Identify which cell holds the provided text, then report its (x, y) central coordinate. 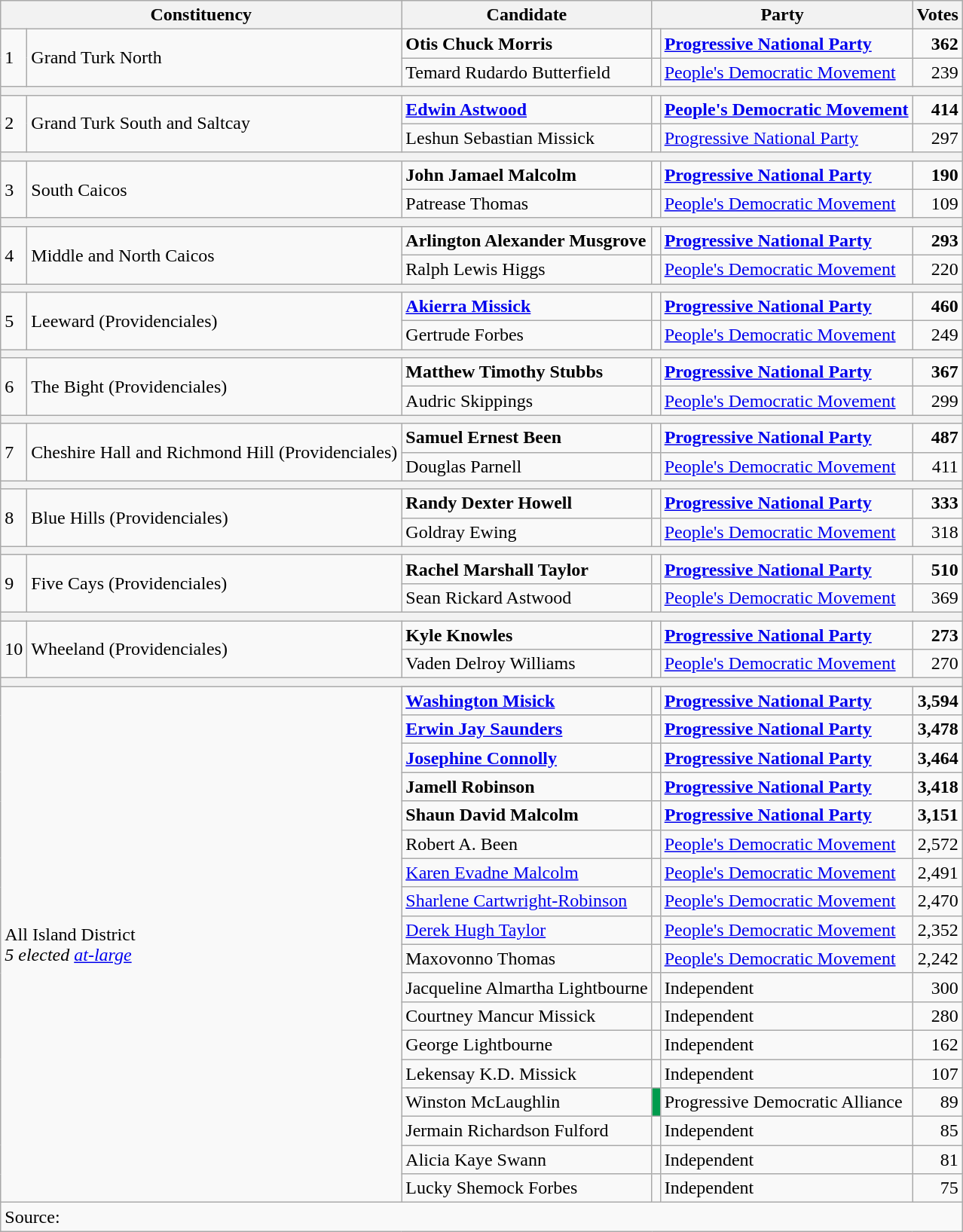
Courtney Mancur Missick (527, 1016)
81 (937, 1160)
5 (14, 321)
Leshun Sebastian Missick (527, 138)
Douglas Parnell (527, 466)
Washington Misick (527, 701)
2,242 (937, 958)
Grand Turk North (214, 58)
John Jamael Malcolm (527, 175)
Karen Evadne Malcolm (527, 873)
9 (14, 583)
249 (937, 335)
Maxovonno Thomas (527, 958)
Temard Rudardo Butterfield (527, 72)
Middle and North Caicos (214, 255)
3,464 (937, 758)
3,151 (937, 815)
75 (937, 1188)
Audric Skippings (527, 401)
273 (937, 635)
Arlington Alexander Musgrove (527, 240)
Constituency (201, 15)
Derek Hugh Taylor (527, 930)
Matthew Timothy Stubbs (527, 372)
Winston McLaughlin (527, 1102)
362 (937, 44)
333 (937, 503)
107 (937, 1074)
414 (937, 109)
Samuel Ernest Been (527, 438)
Party (782, 15)
Jamell Robinson (527, 787)
Rachel Marshall Taylor (527, 569)
8 (14, 518)
239 (937, 72)
Progressive Democratic Alliance (787, 1102)
Josephine Connolly (527, 758)
Lucky Shemock Forbes (527, 1188)
Leeward (Providenciales) (214, 321)
Shaun David Malcolm (527, 815)
South Caicos (214, 189)
Five Cays (Providenciales) (214, 583)
367 (937, 372)
1 (14, 58)
Sharlene Cartwright-Robinson (527, 901)
3,594 (937, 701)
Akierra Missick (527, 307)
Wheeland (Providenciales) (214, 650)
Sean Rickard Astwood (527, 598)
2,352 (937, 930)
270 (937, 664)
280 (937, 1016)
Kyle Knowles (527, 635)
George Lightbourne (527, 1044)
Jermain Richardson Fulford (527, 1131)
2,572 (937, 844)
300 (937, 987)
299 (937, 401)
Candidate (527, 15)
318 (937, 532)
6 (14, 387)
The Bight (Providenciales) (214, 387)
109 (937, 203)
2,470 (937, 901)
All Island District5 elected at-large (201, 945)
460 (937, 307)
Goldray Ewing (527, 532)
2,491 (937, 873)
4 (14, 255)
Blue Hills (Providenciales) (214, 518)
85 (937, 1131)
Ralph Lewis Higgs (527, 269)
Edwin Astwood (527, 109)
Randy Dexter Howell (527, 503)
Alicia Kaye Swann (527, 1160)
Vaden Delroy Williams (527, 664)
411 (937, 466)
Lekensay K.D. Missick (527, 1074)
190 (937, 175)
297 (937, 138)
Patrease Thomas (527, 203)
510 (937, 569)
3 (14, 189)
162 (937, 1044)
2 (14, 124)
Erwin Jay Saunders (527, 729)
Source: (482, 1217)
369 (937, 598)
Grand Turk South and Saltcay (214, 124)
7 (14, 452)
3,418 (937, 787)
Robert A. Been (527, 844)
89 (937, 1102)
487 (937, 438)
Otis Chuck Morris (527, 44)
10 (14, 650)
Cheshire Hall and Richmond Hill (Providenciales) (214, 452)
Votes (937, 15)
220 (937, 269)
3,478 (937, 729)
Gertrude Forbes (527, 335)
293 (937, 240)
Jacqueline Almartha Lightbourne (527, 987)
